Pinpoint the cell where the given text exists, returning its (x, y) midpoint coordinate. 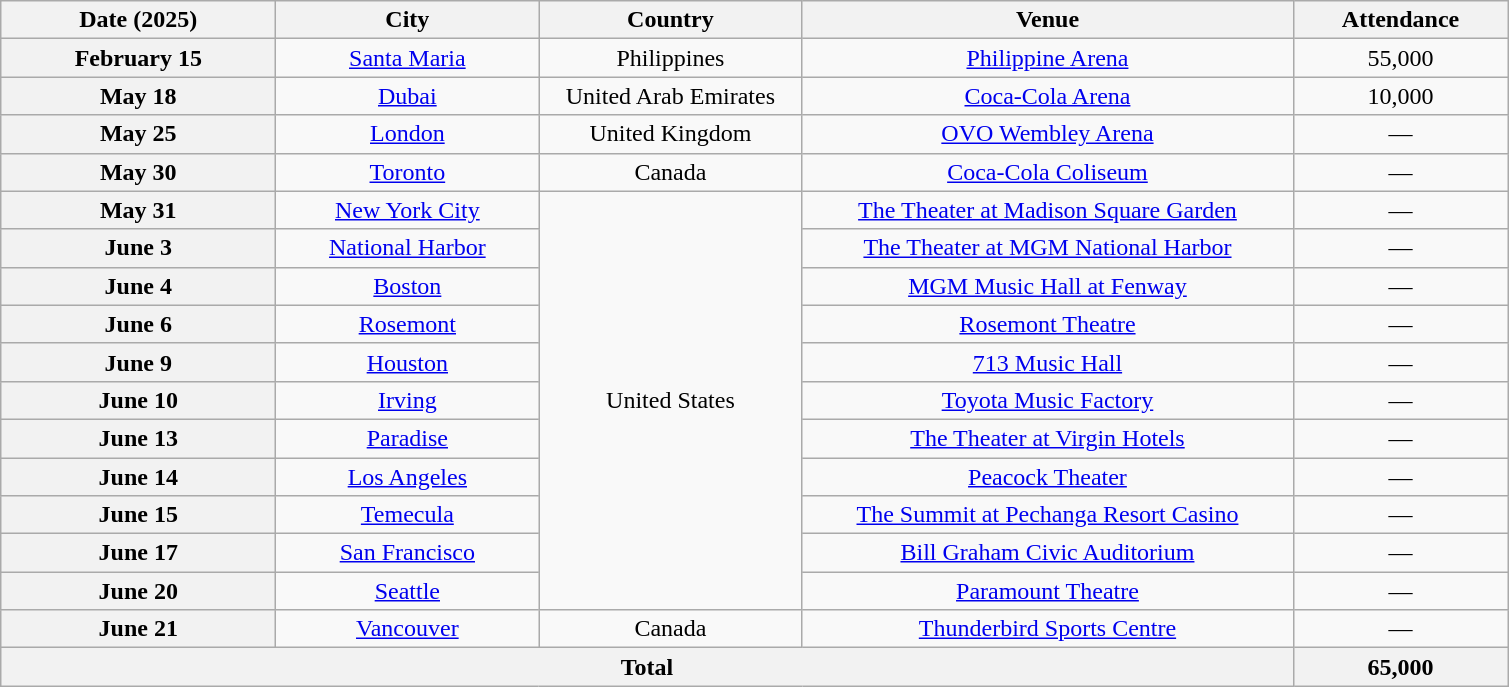
June 15 (138, 515)
National Harbor (408, 248)
United Kingdom (670, 134)
Thunderbird Sports Centre (1048, 629)
Paramount Theatre (1048, 591)
55,000 (1400, 58)
The Summit at Pechanga Resort Casino (1048, 515)
Coca-Cola Coliseum (1048, 172)
Boston (408, 286)
The Theater at MGM National Harbor (1048, 248)
65,000 (1400, 667)
MGM Music Hall at Fenway (1048, 286)
The Theater at Virgin Hotels (1048, 438)
Irving (408, 400)
Temecula (408, 515)
The Theater at Madison Square Garden (1048, 210)
June 9 (138, 362)
713 Music Hall (1048, 362)
Dubai (408, 96)
Attendance (1400, 20)
Toyota Music Factory (1048, 400)
10,000 (1400, 96)
Houston (408, 362)
June 20 (138, 591)
Country (670, 20)
May 30 (138, 172)
June 6 (138, 324)
June 17 (138, 553)
New York City (408, 210)
Venue (1048, 20)
June 14 (138, 477)
Total (647, 667)
June 10 (138, 400)
Vancouver (408, 629)
Santa Maria (408, 58)
May 31 (138, 210)
February 15 (138, 58)
June 21 (138, 629)
Paradise (408, 438)
June 3 (138, 248)
Philippine Arena (1048, 58)
Philippines (670, 58)
June 13 (138, 438)
Los Angeles (408, 477)
OVO Wembley Arena (1048, 134)
May 18 (138, 96)
Seattle (408, 591)
United Arab Emirates (670, 96)
Peacock Theater (1048, 477)
Date (2025) (138, 20)
London (408, 134)
Toronto (408, 172)
San Francisco (408, 553)
Bill Graham Civic Auditorium (1048, 553)
June 4 (138, 286)
United States (670, 400)
Rosemont (408, 324)
Rosemont Theatre (1048, 324)
Coca-Cola Arena (1048, 96)
City (408, 20)
May 25 (138, 134)
